For the text-containing cell, return its midpoint in [x, y] coordinate format. 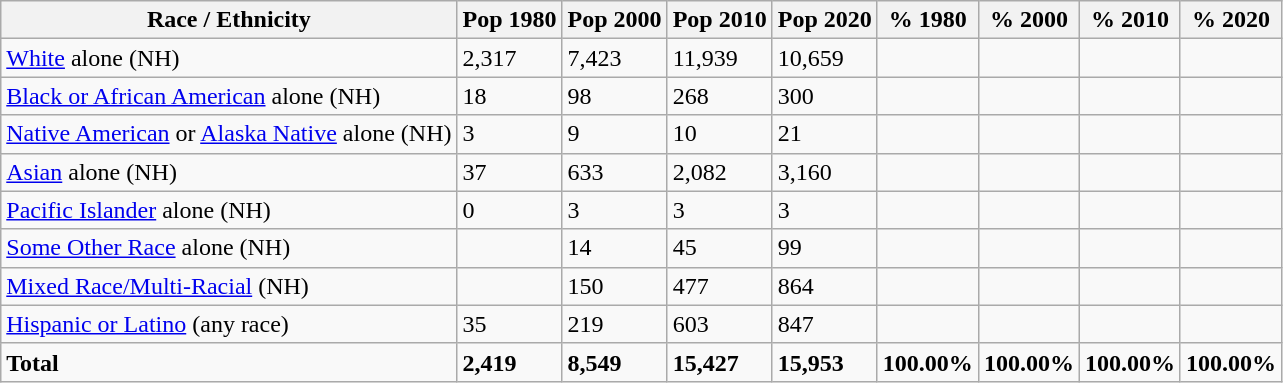
11,939 [720, 58]
847 [824, 324]
2,082 [720, 172]
150 [614, 286]
98 [614, 96]
9 [614, 134]
18 [510, 96]
Hispanic or Latino (any race) [229, 324]
268 [720, 96]
477 [720, 286]
7,423 [614, 58]
10,659 [824, 58]
Pop 2010 [720, 20]
300 [824, 96]
Pop 1980 [510, 20]
633 [614, 172]
White alone (NH) [229, 58]
% 2020 [1230, 20]
45 [720, 248]
35 [510, 324]
Pacific Islander alone (NH) [229, 210]
0 [510, 210]
8,549 [614, 362]
Total [229, 362]
37 [510, 172]
15,427 [720, 362]
15,953 [824, 362]
3,160 [824, 172]
Asian alone (NH) [229, 172]
Race / Ethnicity [229, 20]
% 2000 [1028, 20]
2,419 [510, 362]
Black or African American alone (NH) [229, 96]
603 [720, 324]
Mixed Race/Multi-Racial (NH) [229, 286]
21 [824, 134]
Pop 2000 [614, 20]
10 [720, 134]
% 1980 [928, 20]
2,317 [510, 58]
% 2010 [1130, 20]
99 [824, 248]
Pop 2020 [824, 20]
864 [824, 286]
14 [614, 248]
Some Other Race alone (NH) [229, 248]
219 [614, 324]
Native American or Alaska Native alone (NH) [229, 134]
